Find where the given text appears and provide that cell's center as [x, y] coordinate. 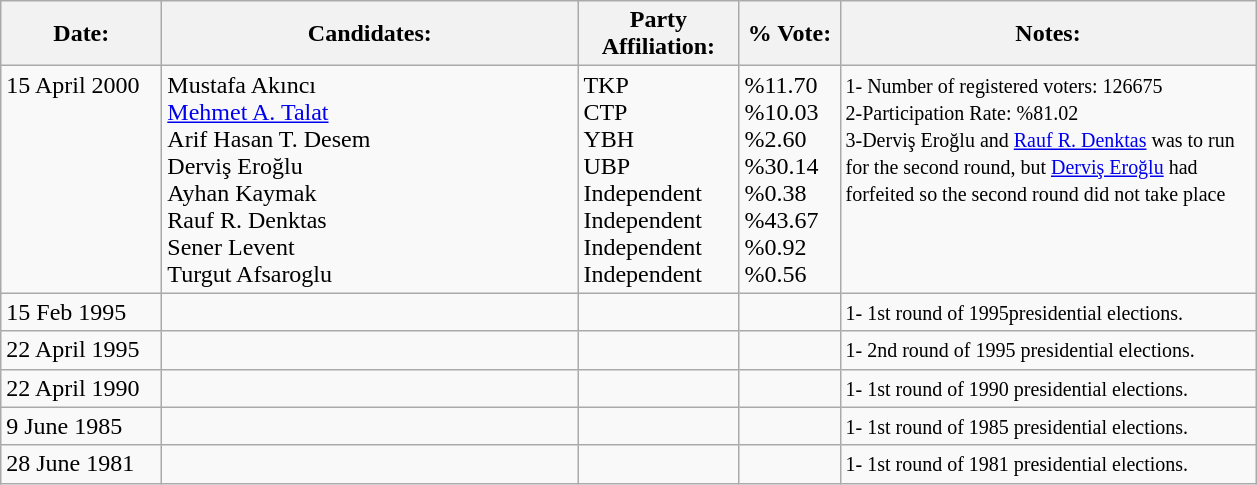
Mustafa AkıncıMehmet A. TalatArif Hasan T. DesemDerviş EroğluAyhan KaymakRauf R. DenktasSener LeventTurgut Afsaroglu [370, 180]
22 April 1990 [82, 388]
1- 1st round of 1981 presidential elections. [1048, 464]
15 April 2000 [82, 180]
Date: [82, 34]
1- 1st round of 1990 presidential elections. [1048, 388]
28 June 1981 [82, 464]
Party Affiliation: [658, 34]
Notes: [1048, 34]
Candidates: [370, 34]
1- 2nd round of 1995 presidential elections. [1048, 350]
22 April 1995 [82, 350]
TKPCTPYBHUBPIndependent Independent IndependentIndependent [658, 180]
%11.70%10.03%2.60%30.14%0.38%43.67%0.92%0.56 [790, 180]
1- 1st round of 1995presidential elections. [1048, 312]
15 Feb 1995 [82, 312]
% Vote: [790, 34]
9 June 1985 [82, 426]
1- 1st round of 1985 presidential elections. [1048, 426]
